Determine the [x, y] coordinate at the center of the cell enclosing the given text.  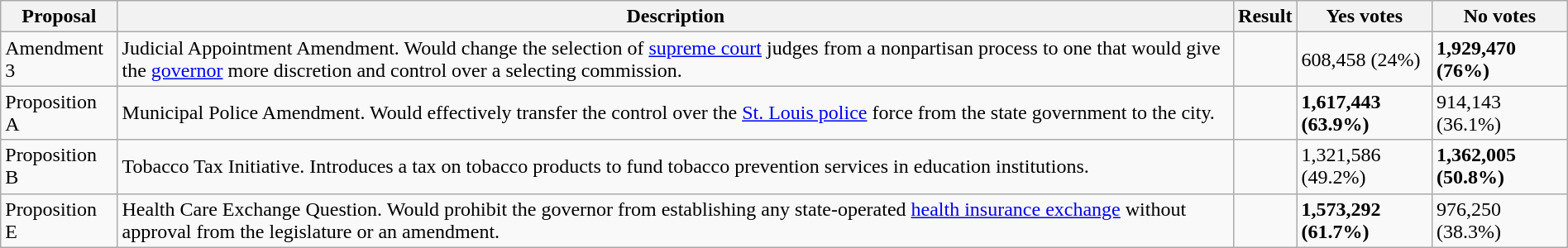
Description [676, 17]
608,458 (24%) [1365, 60]
914,143 (36.1%) [1500, 112]
Proposition B [60, 167]
1,617,443 (63.9%) [1365, 112]
Municipal Police Amendment. Would effectively transfer the control over the St. Louis police force from the state government to the city. [676, 112]
Proposition A [60, 112]
No votes [1500, 17]
Result [1265, 17]
1,321,586 (49.2%) [1365, 167]
1,929,470 (76%) [1500, 60]
Tobacco Tax Initiative. Introduces a tax on tobacco products to fund tobacco prevention services in education institutions. [676, 167]
1,573,292 (61.7%) [1365, 220]
Yes votes [1365, 17]
1,362,005 (50.8%) [1500, 167]
976,250 (38.3%) [1500, 220]
Amendment 3 [60, 60]
Proposition E [60, 220]
Proposal [60, 17]
